Detect which cell encompasses the target text, then output its [X, Y] center coordinate. 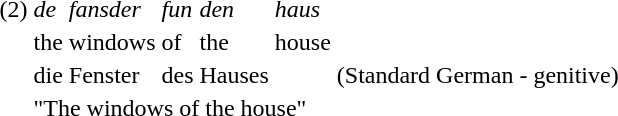
Fenster [112, 75]
of [178, 42]
die [48, 75]
windows [112, 42]
des [178, 75]
house [302, 42]
Hauses [234, 75]
